Locate the cell with the specified text and output its [X, Y] center coordinate. 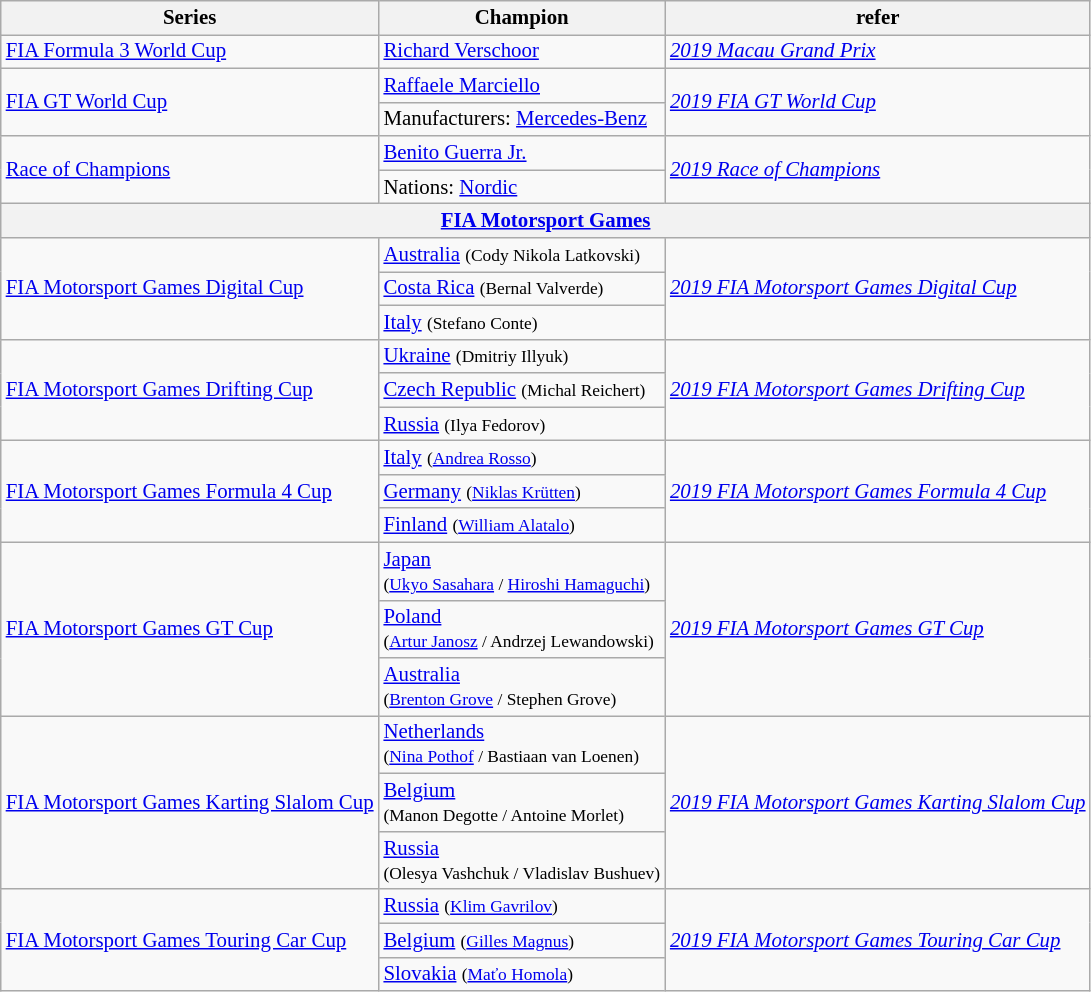
Russia (Ilya Fedorov) [522, 424]
FIA Formula 3 World Cup [190, 51]
Australia (Cody Nikola Latkovski) [522, 255]
Slovakia (Maťo Homola) [522, 974]
FIA GT World Cup [190, 102]
Manufacturers: Mercedes-Benz [522, 119]
Netherlands(Nina Pothof / Bastiaan van Loenen) [522, 745]
Belgium (Gilles Magnus) [522, 940]
Japan(Ukyo Sasahara / Hiroshi Hamaguchi) [522, 571]
Czech Republic (Michal Reichert) [522, 390]
2019 Macau Grand Prix [878, 51]
Ukraine (Dmitriy Illyuk) [522, 356]
2019 Race of Champions [878, 170]
Italy (Stefano Conte) [522, 322]
2019 FIA Motorsport Games GT Cup [878, 629]
Raffaele Marciello [522, 85]
Richard Verschoor [522, 51]
Race of Champions [190, 170]
FIA Motorsport Games Drifting Cup [190, 390]
Benito Guerra Jr. [522, 153]
2019 FIA Motorsport Games Karting Slalom Cup [878, 803]
Russia (Klim Gavrilov) [522, 906]
Poland(Artur Janosz / Andrzej Lewandowski) [522, 629]
Series [190, 18]
Germany (Niklas Krütten) [522, 491]
FIA Motorsport Games Touring Car Cup [190, 940]
2019 FIA Motorsport Games Formula 4 Cup [878, 492]
FIA Motorsport Games Karting Slalom Cup [190, 803]
Australia(Brenton Grove / Stephen Grove) [522, 687]
2019 FIA Motorsport Games Digital Cup [878, 289]
FIA Motorsport Games Formula 4 Cup [190, 492]
Costa Rica (Bernal Valverde) [522, 288]
Belgium(Manon Degotte / Antoine Morlet) [522, 803]
Nations: Nordic [522, 187]
2019 FIA GT World Cup [878, 102]
2019 FIA Motorsport Games Touring Car Cup [878, 940]
FIA Motorsport Games GT Cup [190, 629]
2019 FIA Motorsport Games Drifting Cup [878, 390]
refer [878, 18]
FIA Motorsport Games Digital Cup [190, 289]
Champion [522, 18]
Italy (Andrea Rosso) [522, 458]
Russia(Olesya Vashchuk / Vladislav Bushuev) [522, 860]
FIA Motorsport Games [546, 221]
Finland (William Alatalo) [522, 525]
